Detect which cell encompasses the target text, then output its [X, Y] center coordinate. 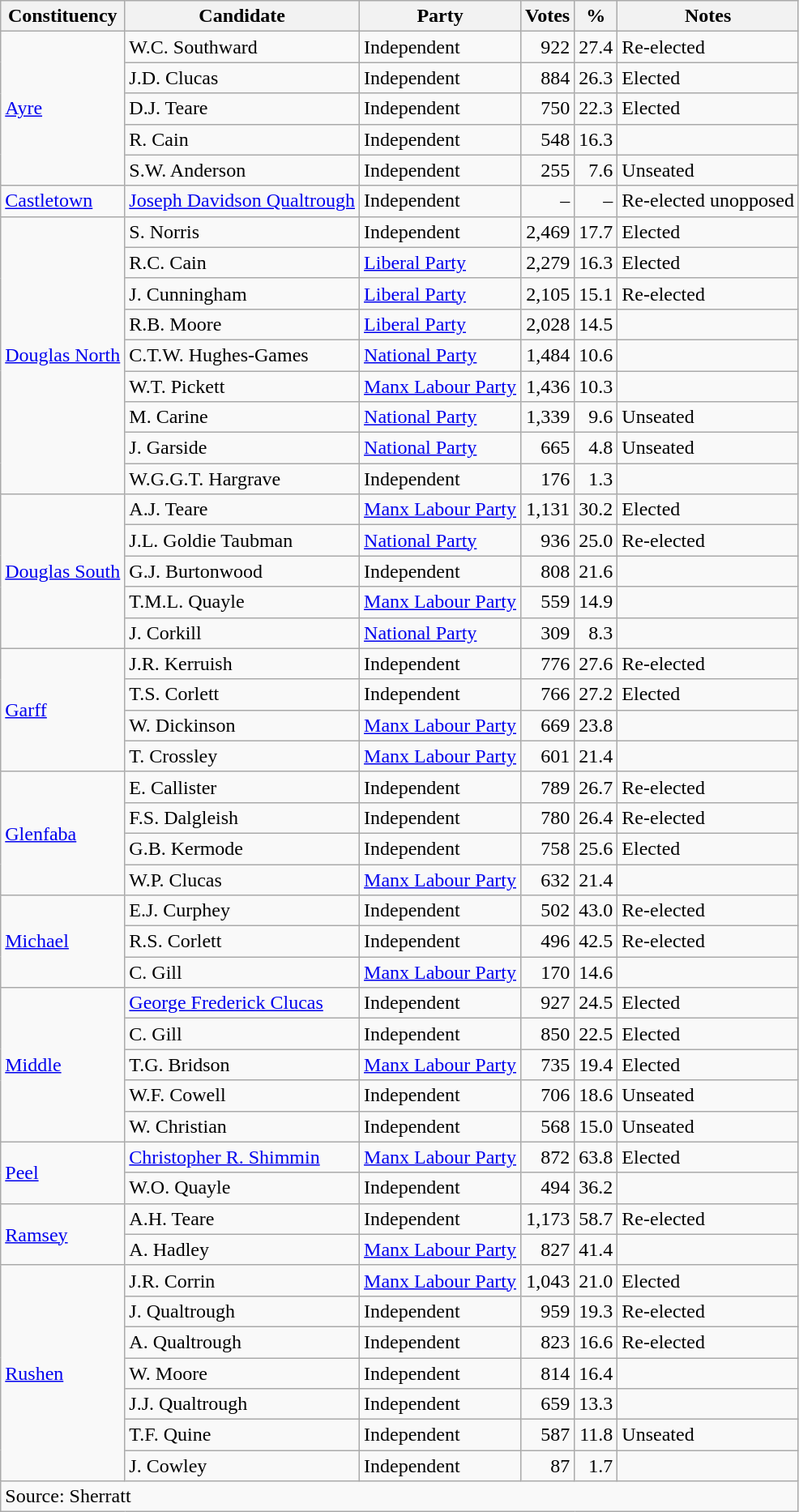
Douglas North [63, 355]
2,028 [548, 324]
23.8 [596, 725]
36.2 [596, 1188]
823 [548, 1342]
13.3 [596, 1404]
J.R. Corrin [242, 1280]
G.B. Kermode [242, 848]
Michael [63, 942]
A. Hadley [242, 1249]
George Frederick Clucas [242, 1003]
Castletown [63, 201]
2,105 [548, 293]
17.7 [596, 232]
827 [548, 1249]
J. Garside [242, 448]
A.H. Teare [242, 1219]
21.6 [596, 571]
548 [548, 139]
1,043 [548, 1280]
M. Carine [242, 417]
41.4 [596, 1249]
Christopher R. Shimmin [242, 1157]
884 [548, 78]
706 [548, 1096]
26.3 [596, 78]
Ramsey [63, 1234]
15.1 [596, 293]
176 [548, 479]
J.L. Goldie Taubman [242, 540]
25.6 [596, 848]
J. Cowley [242, 1466]
24.5 [596, 1003]
22.5 [596, 1034]
10.6 [596, 355]
872 [548, 1157]
J.R. Kerruish [242, 664]
30.2 [596, 510]
10.3 [596, 387]
27.4 [596, 47]
Constituency [63, 16]
11.8 [596, 1435]
780 [548, 818]
Douglas South [63, 571]
Rushen [63, 1373]
22.3 [596, 109]
R.C. Cain [242, 263]
T.F. Quine [242, 1435]
502 [548, 911]
309 [548, 633]
665 [548, 448]
A. Qualtrough [242, 1342]
E. Callister [242, 787]
W. Dickinson [242, 725]
E.J. Curphey [242, 911]
587 [548, 1435]
922 [548, 47]
Ayre [63, 109]
669 [548, 725]
568 [548, 1126]
Source: Sherratt [400, 1497]
19.4 [596, 1065]
T.S. Corlett [242, 694]
T.G. Bridson [242, 1065]
Votes [548, 16]
R.B. Moore [242, 324]
C.T.W. Hughes-Games [242, 355]
W.T. Pickett [242, 387]
R.S. Corlett [242, 942]
J. Corkill [242, 633]
170 [548, 972]
Candidate [242, 16]
814 [548, 1373]
2,469 [548, 232]
25.0 [596, 540]
2,279 [548, 263]
Peel [63, 1172]
27.6 [596, 664]
659 [548, 1404]
559 [548, 602]
27.2 [596, 694]
Notes [708, 16]
14.6 [596, 972]
735 [548, 1065]
789 [548, 787]
% [596, 16]
W.O. Quayle [242, 1188]
1.3 [596, 479]
Middle [63, 1065]
S. Norris [242, 232]
43.0 [596, 911]
J.D. Clucas [242, 78]
1,484 [548, 355]
601 [548, 756]
J. Qualtrough [242, 1311]
S.W. Anderson [242, 170]
Re-elected unopposed [708, 201]
494 [548, 1188]
936 [548, 540]
776 [548, 664]
19.3 [596, 1311]
42.5 [596, 942]
J.J. Qualtrough [242, 1404]
4.8 [596, 448]
959 [548, 1311]
8.3 [596, 633]
1,173 [548, 1219]
18.6 [596, 1096]
16.4 [596, 1373]
63.8 [596, 1157]
750 [548, 109]
R. Cain [242, 139]
26.4 [596, 818]
1,339 [548, 417]
1.7 [596, 1466]
758 [548, 848]
F.S. Dalgleish [242, 818]
632 [548, 879]
58.7 [596, 1219]
927 [548, 1003]
W.G.G.T. Hargrave [242, 479]
16.6 [596, 1342]
A.J. Teare [242, 510]
Joseph Davidson Qualtrough [242, 201]
G.J. Burtonwood [242, 571]
26.7 [596, 787]
21.0 [596, 1280]
255 [548, 170]
14.9 [596, 602]
766 [548, 694]
W. Moore [242, 1373]
W.P. Clucas [242, 879]
808 [548, 571]
J. Cunningham [242, 293]
Glenfaba [63, 833]
9.6 [596, 417]
W.F. Cowell [242, 1096]
D.J. Teare [242, 109]
W.C. Southward [242, 47]
Party [441, 16]
14.5 [596, 324]
1,131 [548, 510]
T. Crossley [242, 756]
496 [548, 942]
1,436 [548, 387]
T.M.L. Quayle [242, 602]
Garff [63, 710]
87 [548, 1466]
850 [548, 1034]
W. Christian [242, 1126]
15.0 [596, 1126]
7.6 [596, 170]
